Extract the (X, Y) coordinate from the center of the cell holding the provided text.  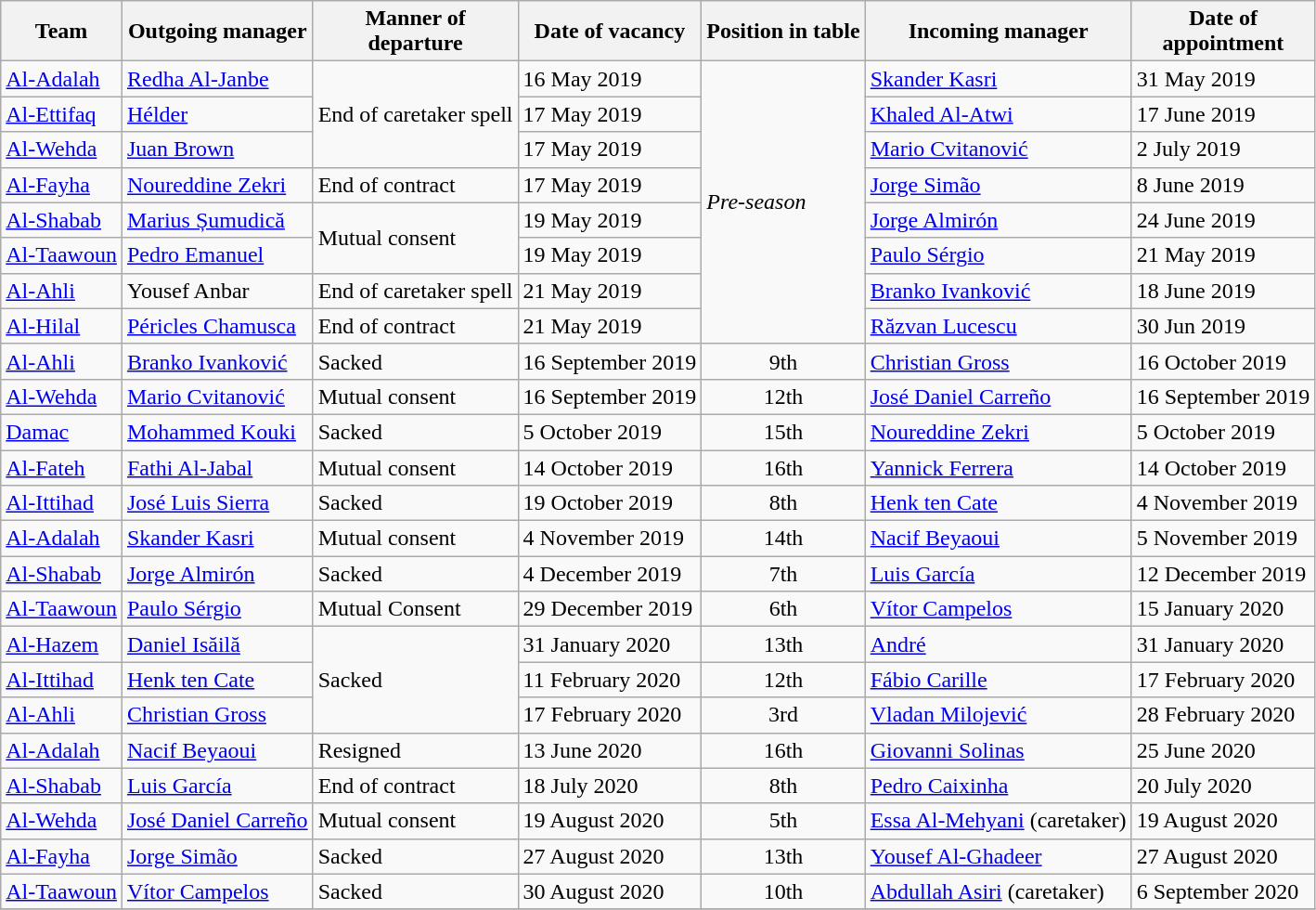
Fathi Al-Jabal (217, 467)
20 July 2020 (1223, 786)
Fábio Carille (999, 680)
18 June 2019 (1223, 291)
Abdullah Asiri (caretaker) (999, 891)
16 October 2019 (1223, 361)
Team (61, 32)
10th (783, 891)
Incoming manager (999, 32)
Yousef Al-Ghadeer (999, 856)
5th (783, 821)
2 July 2019 (1223, 149)
15th (783, 432)
Pedro Emanuel (217, 255)
Redha Al-Janbe (217, 79)
15 January 2020 (1223, 609)
29 December 2019 (610, 609)
Al-Ettifaq (61, 114)
Resigned (416, 750)
6 September 2020 (1223, 891)
Péricles Chamusca (217, 326)
18 July 2020 (610, 786)
12 December 2019 (1223, 574)
Al-Hilal (61, 326)
Manner ofdeparture (416, 32)
Date ofappointment (1223, 32)
17 June 2019 (1223, 114)
30 Jun 2019 (1223, 326)
Pre-season (783, 202)
André (999, 644)
Al-Hazem (61, 644)
25 June 2020 (1223, 750)
9th (783, 361)
Răzvan Lucescu (999, 326)
Pedro Caixinha (999, 786)
5 November 2019 (1223, 539)
Hélder (217, 114)
Position in table (783, 32)
Essa Al-Mehyani (caretaker) (999, 821)
24 June 2019 (1223, 220)
Vladan Milojević (999, 715)
16 May 2019 (610, 79)
13 June 2020 (610, 750)
28 February 2020 (1223, 715)
Yannick Ferrera (999, 467)
4 December 2019 (610, 574)
6th (783, 609)
Al-Fateh (61, 467)
Giovanni Solinas (999, 750)
Outgoing manager (217, 32)
3rd (783, 715)
31 May 2019 (1223, 79)
Marius Șumudică (217, 220)
Mutual Consent (416, 609)
Yousef Anbar (217, 291)
7th (783, 574)
11 February 2020 (610, 680)
José Luis Sierra (217, 503)
Mohammed Kouki (217, 432)
Damac (61, 432)
30 August 2020 (610, 891)
Khaled Al-Atwi (999, 114)
19 October 2019 (610, 503)
14th (783, 539)
8 June 2019 (1223, 185)
Daniel Isăilă (217, 644)
Juan Brown (217, 149)
Date of vacancy (610, 32)
